Locate the cell with the specified text and output its (X, Y) center coordinate. 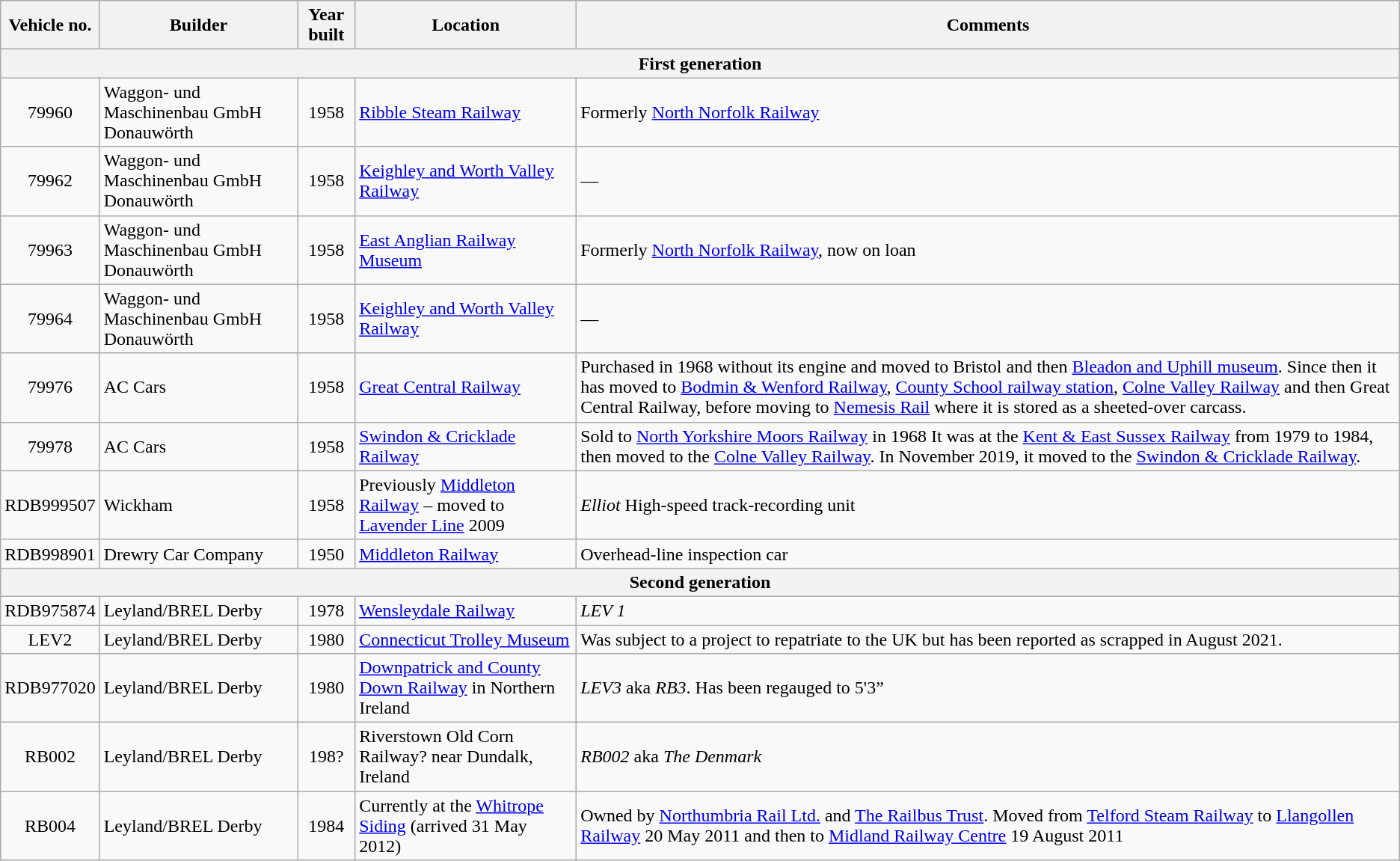
Wickham (199, 505)
Second generation (700, 582)
Formerly North Norfolk Railway, now on loan (989, 250)
79963 (50, 250)
Wensleydale Railway (466, 610)
Middleton Railway (466, 554)
Connecticut Trolley Museum (466, 640)
79960 (50, 112)
79962 (50, 181)
LEV2 (50, 640)
Swindon & Cricklade Railway (466, 446)
LEV3 aka RB3. Has been regauged to 5'3” (989, 688)
79978 (50, 446)
1978 (326, 610)
RDB977020 (50, 688)
Vehicle no. (50, 25)
Location (466, 25)
RB004 (50, 826)
Previously Middleton Railway – moved to Lavender Line 2009 (466, 505)
RB002 (50, 757)
Elliot High-speed track-recording unit (989, 505)
Overhead-line inspection car (989, 554)
198? (326, 757)
1950 (326, 554)
Ribble Steam Railway (466, 112)
79976 (50, 387)
East Anglian Railway Museum (466, 250)
Currently at the Whitrope Siding (arrived 31 May 2012) (466, 826)
RDB998901 (50, 554)
Was subject to a project to repatriate to the UK but has been reported as scrapped in August 2021. (989, 640)
RB002 aka The Denmark (989, 757)
Comments (989, 25)
79964 (50, 319)
Drewry Car Company (199, 554)
Riverstown Old Corn Railway? near Dundalk, Ireland (466, 757)
Great Central Railway (466, 387)
Year built (326, 25)
RDB975874 (50, 610)
1984 (326, 826)
LEV 1 (989, 610)
Formerly North Norfolk Railway (989, 112)
First generation (700, 64)
Downpatrick and County Down Railway in Northern Ireland (466, 688)
Builder (199, 25)
RDB999507 (50, 505)
